Determine the (X, Y) coordinate at the center of the cell enclosing the given text.  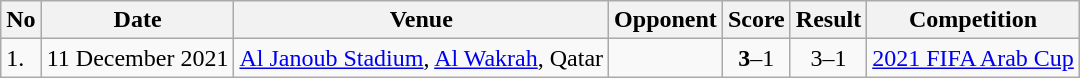
2021 FIFA Arab Cup (974, 58)
11 December 2021 (138, 58)
Competition (974, 20)
Result (828, 20)
1. (21, 58)
Date (138, 20)
Al Janoub Stadium, Al Wakrah, Qatar (422, 58)
Score (756, 20)
Venue (422, 20)
Opponent (666, 20)
No (21, 20)
